Identify which cell holds the provided text, then report its (x, y) central coordinate. 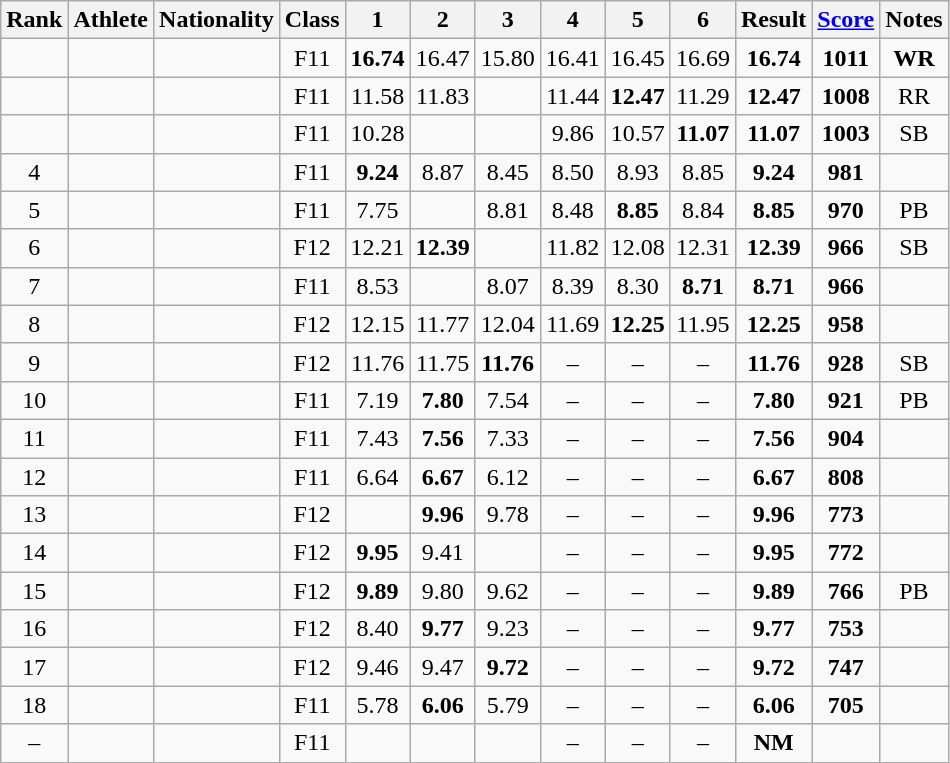
2 (442, 20)
11.82 (572, 248)
18 (34, 705)
5.78 (378, 705)
12.31 (702, 248)
8 (34, 324)
8.39 (572, 286)
1011 (846, 58)
3 (508, 20)
773 (846, 515)
9.23 (508, 629)
5.79 (508, 705)
10.57 (638, 134)
981 (846, 172)
10.28 (378, 134)
9.80 (442, 591)
7.75 (378, 210)
7.54 (508, 400)
904 (846, 438)
1003 (846, 134)
970 (846, 210)
766 (846, 591)
8.48 (572, 210)
Score (846, 20)
8.81 (508, 210)
9.46 (378, 667)
12.08 (638, 248)
13 (34, 515)
8.45 (508, 172)
753 (846, 629)
8.87 (442, 172)
10 (34, 400)
7.43 (378, 438)
15.80 (508, 58)
Class (312, 20)
12.04 (508, 324)
16.45 (638, 58)
1 (378, 20)
11.29 (702, 96)
11.77 (442, 324)
11.95 (702, 324)
12.15 (378, 324)
11.58 (378, 96)
6.64 (378, 477)
8.53 (378, 286)
705 (846, 705)
921 (846, 400)
928 (846, 362)
NM (773, 743)
15 (34, 591)
WR (914, 58)
RR (914, 96)
8.50 (572, 172)
11.75 (442, 362)
958 (846, 324)
8.07 (508, 286)
11.69 (572, 324)
17 (34, 667)
9.62 (508, 591)
11 (34, 438)
16.69 (702, 58)
16.47 (442, 58)
8.84 (702, 210)
9.86 (572, 134)
1008 (846, 96)
9.41 (442, 553)
7.19 (378, 400)
8.40 (378, 629)
7 (34, 286)
16 (34, 629)
808 (846, 477)
14 (34, 553)
Nationality (217, 20)
12.21 (378, 248)
Notes (914, 20)
8.30 (638, 286)
16.41 (572, 58)
Athlete (111, 20)
11.83 (442, 96)
Result (773, 20)
11.44 (572, 96)
772 (846, 553)
747 (846, 667)
6.12 (508, 477)
7.33 (508, 438)
9 (34, 362)
9.78 (508, 515)
8.93 (638, 172)
Rank (34, 20)
9.47 (442, 667)
12 (34, 477)
